For the text-containing cell, return its midpoint in [x, y] coordinate format. 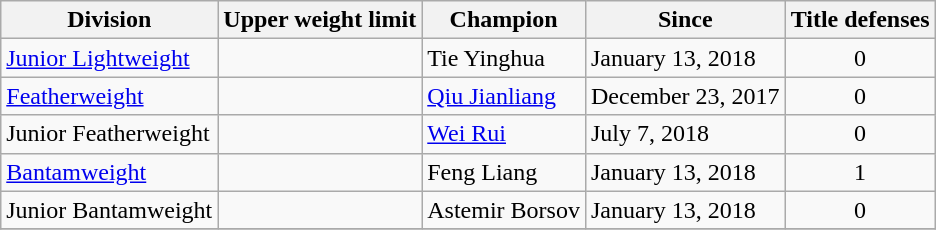
Junior Bantamweight [110, 210]
Since [685, 20]
Tie Yinghua [504, 58]
December 23, 2017 [685, 96]
Junior Featherweight [110, 134]
Champion [504, 20]
Wei Rui [504, 134]
Featherweight [110, 96]
Bantamweight [110, 172]
Division [110, 20]
Astemir Borsov [504, 210]
Feng Liang [504, 172]
Qiu Jianliang [504, 96]
Upper weight limit [320, 20]
Junior Lightweight [110, 58]
July 7, 2018 [685, 134]
1 [860, 172]
Title defenses [860, 20]
